Provide the [x, y] coordinate of the cell's center where the given text is located.  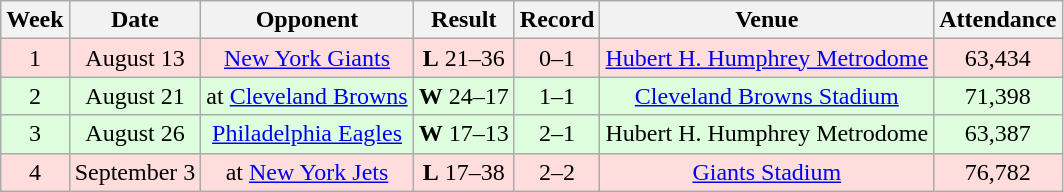
Result [464, 20]
L 17–38 [464, 172]
September 3 [135, 172]
63,434 [998, 58]
Cleveland Browns Stadium [767, 96]
New York Giants [307, 58]
Record [557, 20]
Opponent [307, 20]
at New York Jets [307, 172]
2–1 [557, 134]
Attendance [998, 20]
1–1 [557, 96]
August 13 [135, 58]
Philadelphia Eagles [307, 134]
Venue [767, 20]
at Cleveland Browns [307, 96]
Giants Stadium [767, 172]
August 26 [135, 134]
0–1 [557, 58]
1 [35, 58]
2 [35, 96]
August 21 [135, 96]
L 21–36 [464, 58]
4 [35, 172]
76,782 [998, 172]
71,398 [998, 96]
Week [35, 20]
Date [135, 20]
W 17–13 [464, 134]
2–2 [557, 172]
3 [35, 134]
63,387 [998, 134]
W 24–17 [464, 96]
